Extract the (x, y) coordinate from the center of the cell holding the provided text.  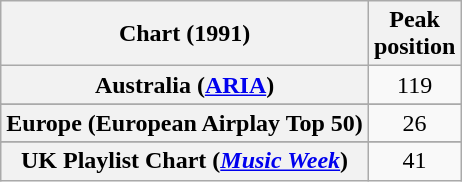
UK Playlist Chart (Music Week) (185, 161)
26 (414, 123)
119 (414, 85)
Chart (1991) (185, 34)
Australia (ARIA) (185, 85)
Peakposition (414, 34)
41 (414, 161)
Europe (European Airplay Top 50) (185, 123)
